Output the (x, y) coordinate of the center of the cell containing the given text.  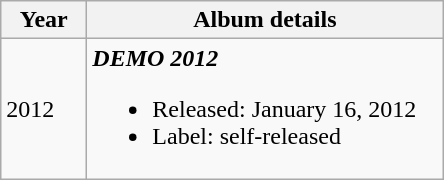
Year (44, 20)
2012 (44, 109)
DEMO 2012Released: January 16, 2012Label: self-released (265, 109)
Album details (265, 20)
